Provide the (X, Y) coordinate of the cell's center where the given text is located.  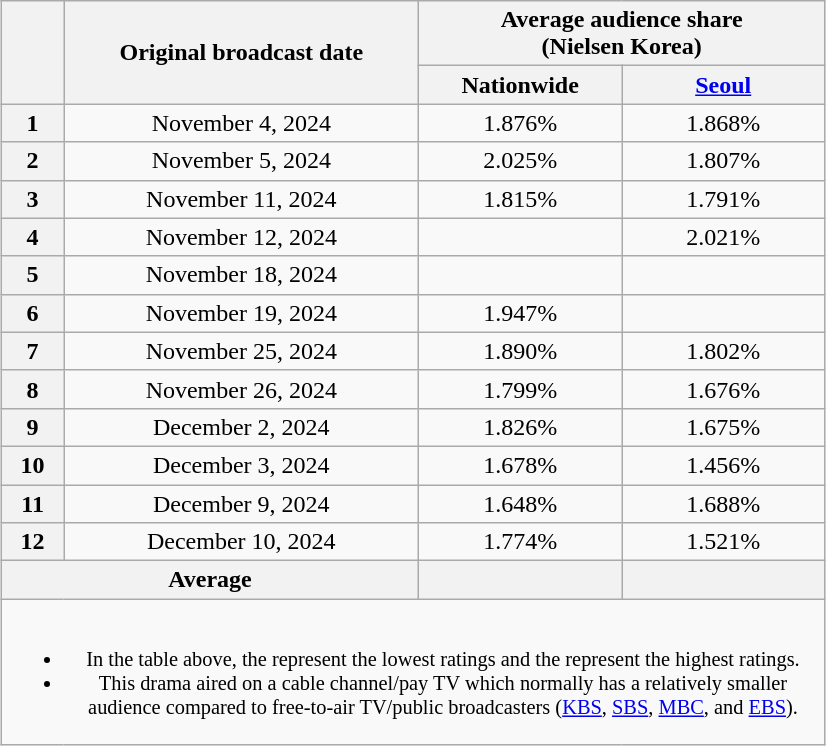
6 (32, 313)
1.876% (520, 123)
9 (32, 427)
1.826% (520, 427)
1.799% (520, 389)
2 (32, 161)
3 (32, 199)
1.890% (520, 351)
November 11, 2024 (242, 199)
1.947% (520, 313)
1.676% (724, 389)
1.802% (724, 351)
1.791% (724, 199)
12 (32, 542)
December 9, 2024 (242, 503)
10 (32, 465)
1.774% (520, 542)
4 (32, 237)
November 25, 2024 (242, 351)
5 (32, 275)
1.815% (520, 199)
December 2, 2024 (242, 427)
1.868% (724, 123)
Original broadcast date (242, 52)
1.675% (724, 427)
7 (32, 351)
Average audience share(Nielsen Korea) (622, 34)
11 (32, 503)
8 (32, 389)
November 19, 2024 (242, 313)
1 (32, 123)
December 10, 2024 (242, 542)
1.688% (724, 503)
November 12, 2024 (242, 237)
1.648% (520, 503)
Seoul (724, 85)
1.456% (724, 465)
2.021% (724, 237)
1.678% (520, 465)
1.807% (724, 161)
November 5, 2024 (242, 161)
November 4, 2024 (242, 123)
November 18, 2024 (242, 275)
December 3, 2024 (242, 465)
1.521% (724, 542)
2.025% (520, 161)
Average (210, 580)
Nationwide (520, 85)
November 26, 2024 (242, 389)
